Pinpoint the cell where the given text exists, returning its (X, Y) midpoint coordinate. 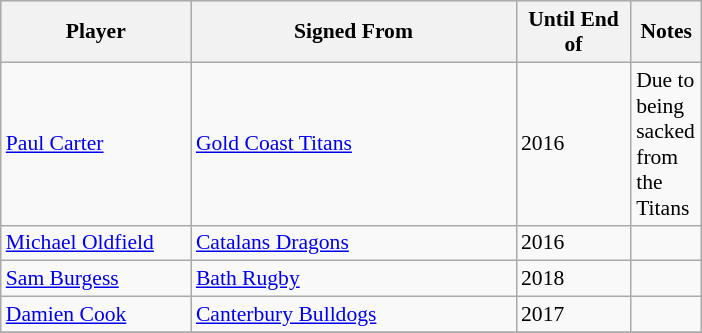
Damien Cook (96, 315)
Canterbury Bulldogs (354, 315)
Paul Carter (96, 144)
Notes (666, 32)
2018 (574, 279)
Sam Burgess (96, 279)
2017 (574, 315)
Signed From (354, 32)
Gold Coast Titans (354, 144)
Catalans Dragons (354, 243)
Michael Oldfield (96, 243)
Until End of (574, 32)
Bath Rugby (354, 279)
Player (96, 32)
Due to being sacked from the Titans (666, 144)
